Find where the given text appears and provide that cell's center as [x, y] coordinate. 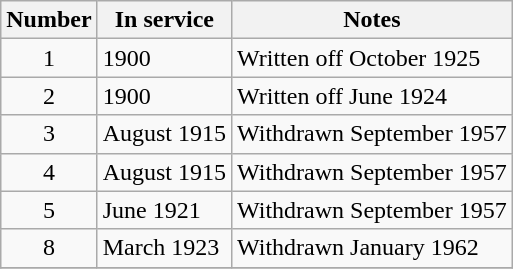
4 [49, 172]
Written off October 1925 [372, 58]
1 [49, 58]
3 [49, 134]
8 [49, 248]
Number [49, 20]
2 [49, 96]
Withdrawn January 1962 [372, 248]
In service [164, 20]
Written off June 1924 [372, 96]
June 1921 [164, 210]
5 [49, 210]
March 1923 [164, 248]
Notes [372, 20]
